Find where the given text appears and provide that cell's center as (X, Y) coordinate. 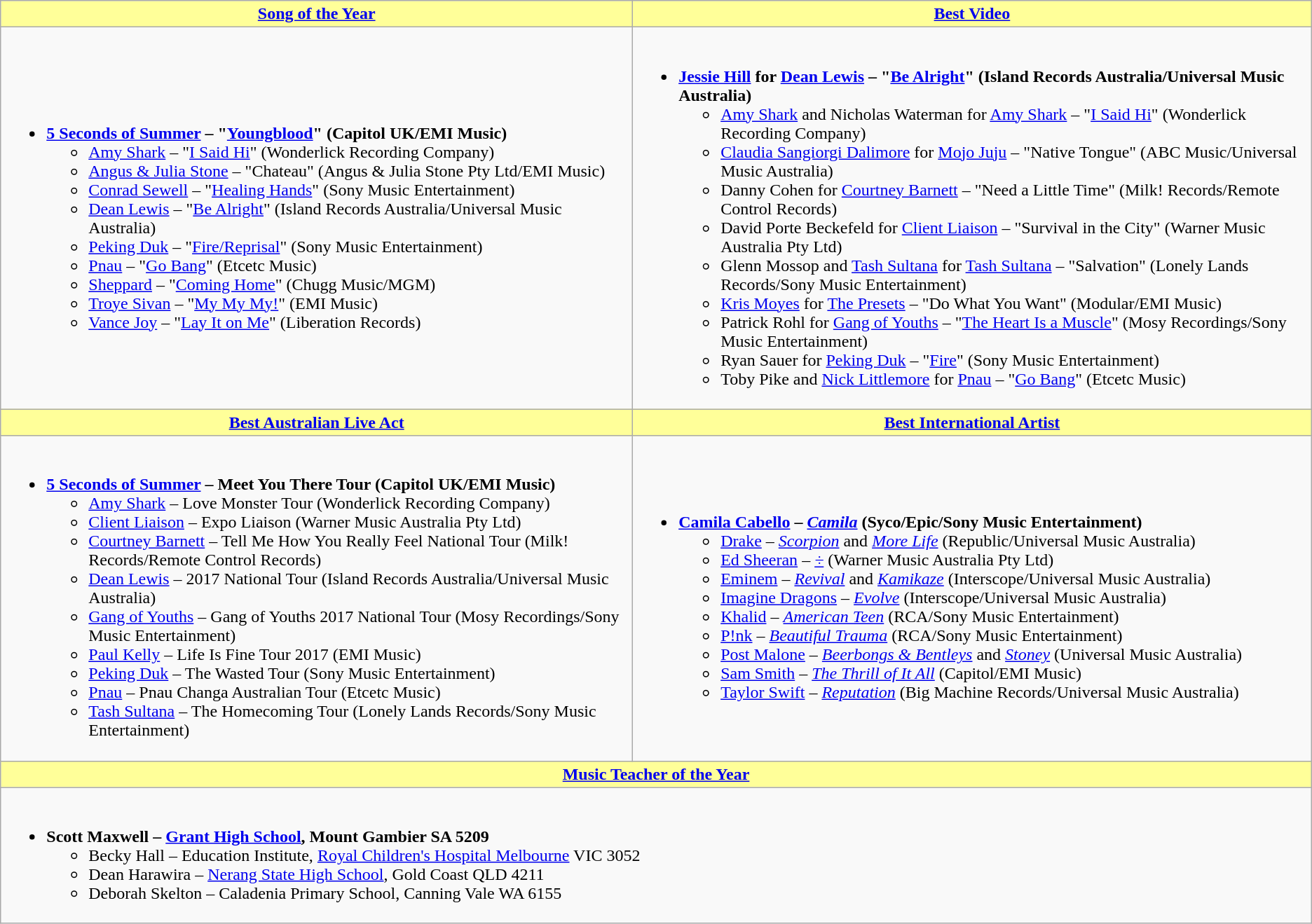
Best International Artist (973, 422)
Music Teacher of the Year (656, 774)
Song of the Year (317, 14)
Best Video (973, 14)
Best Australian Live Act (317, 422)
